Output the [x, y] coordinate of the center of the cell containing the given text.  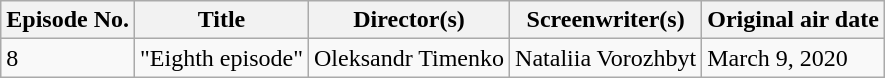
Oleksandr Timenko [408, 58]
Director(s) [408, 20]
Original air date [794, 20]
8 [68, 58]
Episode No. [68, 20]
March 9, 2020 [794, 58]
"Eighth episode" [222, 58]
Title [222, 20]
Screenwriter(s) [606, 20]
Nataliia Vorozhbyt [606, 58]
